Locate the cell with the specified text and output its [x, y] center coordinate. 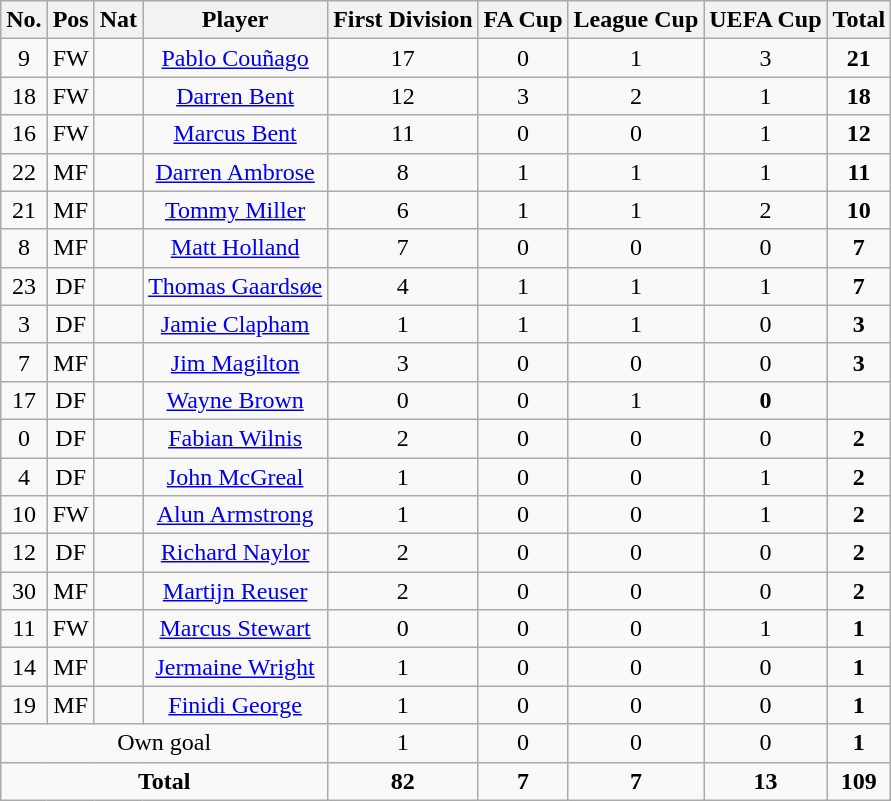
League Cup [636, 20]
Tommy Miller [236, 210]
Martijn Reuser [236, 591]
No. [24, 20]
22 [24, 172]
Fabian Wilnis [236, 438]
Marcus Bent [236, 134]
FA Cup [523, 20]
Finidi George [236, 705]
Pablo Couñago [236, 58]
Darren Ambrose [236, 172]
23 [24, 286]
John McGreal [236, 477]
Matt Holland [236, 248]
109 [859, 781]
Richard Naylor [236, 553]
Jamie Clapham [236, 324]
Alun Armstrong [236, 515]
Thomas Gaardsøe [236, 286]
14 [24, 667]
Jim Magilton [236, 362]
82 [403, 781]
Nat [118, 20]
Player [236, 20]
13 [766, 781]
6 [403, 210]
First Division [403, 20]
19 [24, 705]
Darren Bent [236, 96]
Marcus Stewart [236, 629]
9 [24, 58]
UEFA Cup [766, 20]
Pos [70, 20]
Jermaine Wright [236, 667]
Wayne Brown [236, 400]
30 [24, 591]
Own goal [164, 743]
16 [24, 134]
